For the text-containing cell, return its midpoint in [X, Y] coordinate format. 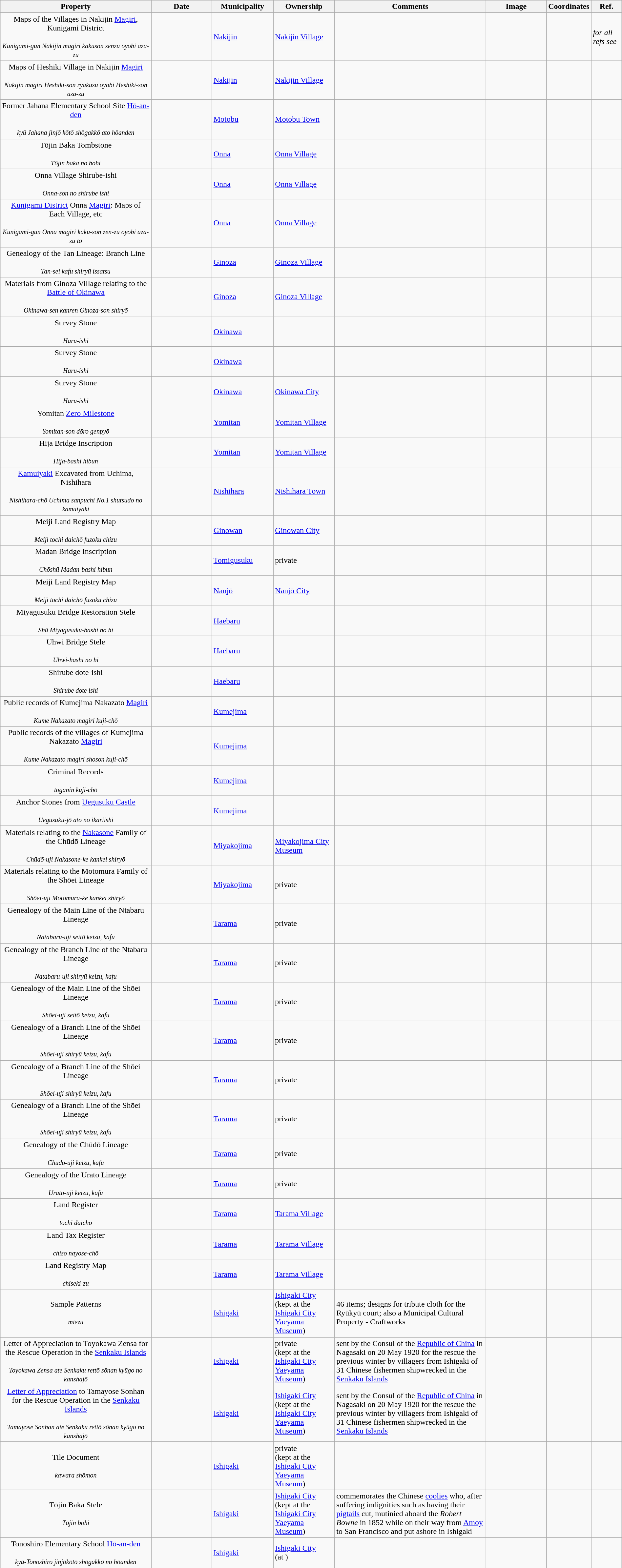
Public records of Kumejima Nakazato MagiriKume Nakazato magiri kuji-chō [76, 711]
Ishigaki City(at ) [304, 1553]
for all refs see [606, 37]
Nanjō City [304, 591]
Land Tax Registerchiso nayose-chō [76, 1244]
Hija Bridge InscriptionHija-bashi hibun [76, 452]
Motobu [242, 119]
Ginowan [242, 530]
Miyakojima City Museum [304, 845]
Municipality [242, 7]
Shirube dote-ishiShirube dote ishi [76, 681]
Genealogy of the Tan Lineage: Branch LineTan-sei kafu shiryū issatsu [76, 262]
Letter of Appreciation to Tamayose Sonhan for the Rescue Operation in the Senkaku IslandsTamayose Sonhan ate Senkaku rettō sōnan kyūgo no kanshajō [76, 1414]
Madan Bridge InscriptionChōshū Madan-bashi hibun [76, 560]
Okinawa City [304, 392]
Criminal Recordstoganin kuji-chō [76, 781]
Former Jahana Elementary School Site Hō-an-denkyū Jahana jinjō kōtō shōgakkō ato hōanden [76, 119]
Ownership [304, 7]
Date [181, 7]
Comments [410, 7]
Uhwi Bridge SteleUhwi-hashi no hi [76, 651]
Materials relating to the Nakasone Family of the Chūdō LineageChūdō-uji Nakasone-ke kankei shiryō [76, 845]
Genealogy of the Main Line of the Ntabaru LineageNatabaru-uji seitō keizu, kafu [76, 924]
Yomitan Zero MilestoneYomitan-son dōro genpyō [76, 422]
Sample Patternsmiezu [76, 1313]
Anchor Stones from Uegusuku CastleUegusuku-jō ato no ikariishi [76, 811]
Maps of Heshiki Village in Nakijin MagiriNakijin magiri Heshiki-son ryakuzu oyobi Heshiki-son aza-zu [76, 80]
Maps of the Villages in Nakijin Magiri, Kunigami DistrictKunigami-gun Nakijin magiri kakuson zenzu oyobi aza-zu [76, 37]
Onna Village Shirube-ishiOnna-son no shirube ishi [76, 184]
Materials from Ginoza Village relating to the Battle of OkinawaOkinawa-sen kanren Ginoza-son shiryō [76, 296]
Kamuiyaki Excavated from Uchima, NishiharaNishihara-chō Uchima sanpuchi No.1 shutsudo no kamuiyaki [76, 491]
Public records of the villages of Kumejima Nakazato MagiriKume Nakazato magiri shoson kuji-chō [76, 746]
46 items; designs for tribute cloth for the Ryūkyū court; also a Municipal Cultural Property - Craftworks [410, 1313]
Genealogy of the Branch Line of the Ntabaru LineageNatabaru-uji shiryū keizu, kafu [76, 963]
Kunigami District Onna Magiri: Maps of Each Village, etcKunigami-gun Onna magiri kaku-son zen-zu oyobi aza-zu tō [76, 223]
Genealogy of the Main Line of the Shōei LineageShōei-uji seitō keizu, kafu [76, 1002]
Nishihara Town [304, 491]
Materials relating to the Motomura Family of the Shōei LineageShōei-uji Motomura-ke kankei shiryō [76, 884]
Coordinates [569, 7]
Tōjin Baka SteleTōjin bohi [76, 1514]
Property [76, 7]
Ref. [606, 7]
Land Registry Mapchiseki-zu [76, 1274]
Tomigusuku [242, 560]
Image [516, 7]
Genealogy of the Urato LineageUrato-uji keizu, kafu [76, 1184]
Tonoshiro Elementary School Hō-an-denkyū-Tonoshiro jinjōkōtō shōgakkō no hōanden [76, 1553]
Motobu Town [304, 119]
Nanjō [242, 591]
Land Registertochi daichō [76, 1214]
Nishihara [242, 491]
Miyagusuku Bridge Restoration SteleShū Miyagusuku-bashi no hi [76, 621]
Ginowan City [304, 530]
Letter of Appreciation to Toyokawa Zensa for the Rescue Operation in the Senkaku IslandsToyokawa Zensa ate Senkaku rettō sōnan kyūgo no kanshajō [76, 1361]
Tile Documentkawara shōmon [76, 1466]
Tōjin Baka TombstoneTōjin baka no bohi [76, 154]
Genealogy of the Chūdō LineageChūdō-uji keizu, kafu [76, 1153]
